Determine the (X, Y) coordinate at the center of the cell enclosing the given text.  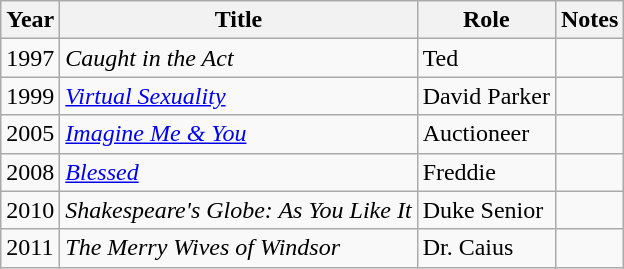
2010 (30, 210)
Year (30, 20)
2011 (30, 248)
Blessed (238, 172)
1997 (30, 58)
1999 (30, 96)
Ted (486, 58)
Auctioneer (486, 134)
Duke Senior (486, 210)
Role (486, 20)
Freddie (486, 172)
Shakespeare's Globe: As You Like It (238, 210)
David Parker (486, 96)
Notes (589, 20)
2008 (30, 172)
Caught in the Act (238, 58)
2005 (30, 134)
The Merry Wives of Windsor (238, 248)
Virtual Sexuality (238, 96)
Imagine Me & You (238, 134)
Title (238, 20)
Dr. Caius (486, 248)
